Scan for the cell matching the given text and deliver its [x, y] coordinate at center. 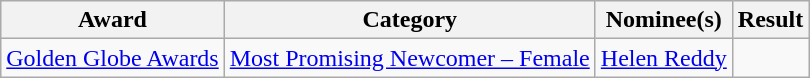
Golden Globe Awards [113, 58]
Helen Reddy [664, 58]
Nominee(s) [664, 20]
Most Promising Newcomer – Female [410, 58]
Award [113, 20]
Category [410, 20]
Result [770, 20]
